Scan for the cell matching the given text and deliver its [x, y] coordinate at center. 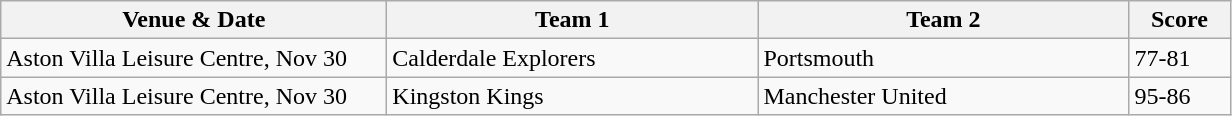
95-86 [1180, 96]
Team 2 [944, 20]
Venue & Date [194, 20]
Team 1 [572, 20]
Score [1180, 20]
77-81 [1180, 58]
Portsmouth [944, 58]
Manchester United [944, 96]
Calderdale Explorers [572, 58]
Kingston Kings [572, 96]
